Output the (X, Y) coordinate of the center of the cell containing the given text.  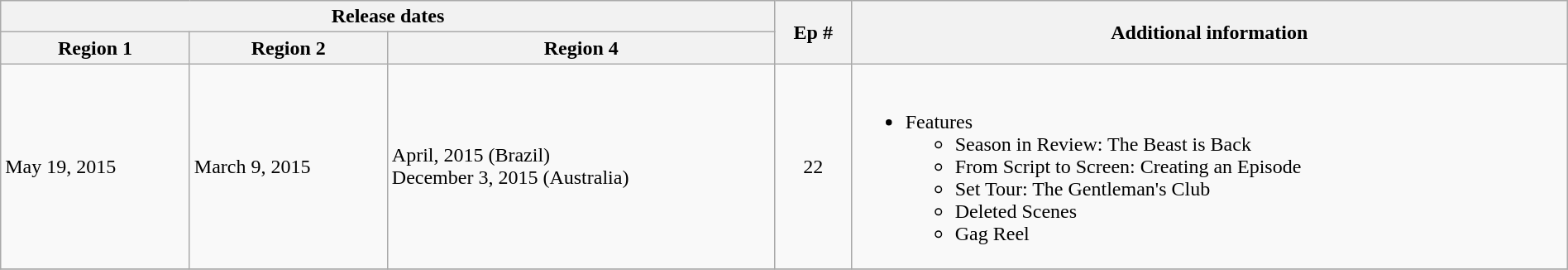
April, 2015 (Brazil)December 3, 2015 (Australia) (581, 166)
22 (813, 166)
March 9, 2015 (288, 166)
Additional information (1209, 32)
Region 4 (581, 48)
Release dates (388, 17)
Region 2 (288, 48)
Region 1 (96, 48)
May 19, 2015 (96, 166)
FeaturesSeason in Review: The Beast is BackFrom Script to Screen: Creating an EpisodeSet Tour: The Gentleman's ClubDeleted ScenesGag Reel (1209, 166)
Ep # (813, 32)
